Output the (X, Y) coordinate of the center of the cell containing the given text.  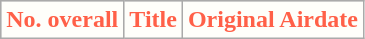
Original Airdate (272, 20)
No. overall (62, 20)
Title (154, 20)
